Scan for the cell matching the given text and deliver its (X, Y) coordinate at center. 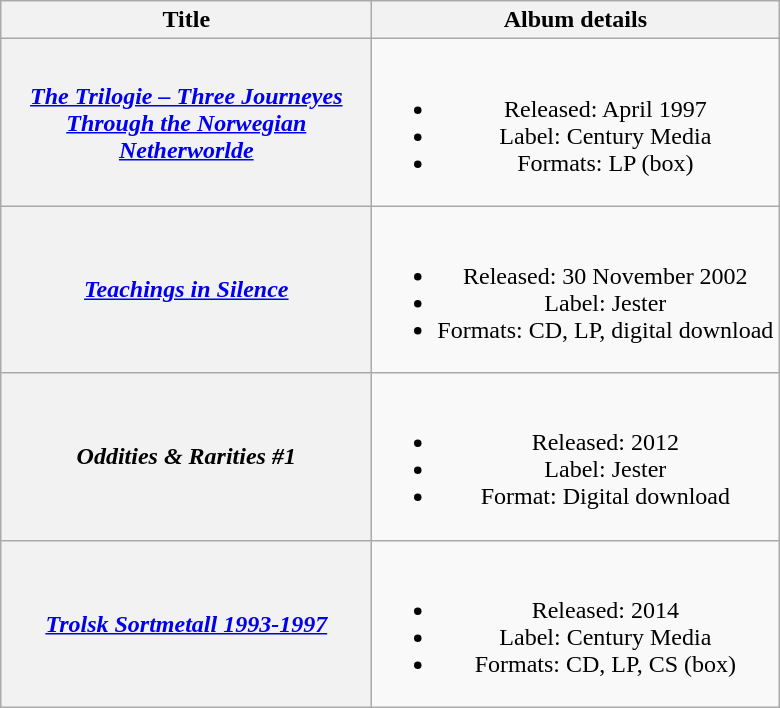
Teachings in Silence (186, 290)
Album details (576, 20)
Trolsk Sortmetall 1993-1997 (186, 624)
Oddities & Rarities #1 (186, 456)
Released: 2012Label: JesterFormat: Digital download (576, 456)
Released: 30 November 2002Label: JesterFormats: CD, LP, digital download (576, 290)
The Trilogie – Three JourneyesThrough the Norwegian Netherworlde (186, 122)
Released: 2014Label: Century MediaFormats: CD, LP, CS (box) (576, 624)
Title (186, 20)
Released: April 1997Label: Century MediaFormats: LP (box) (576, 122)
